Find where the given text appears and provide that cell's center as [x, y] coordinate. 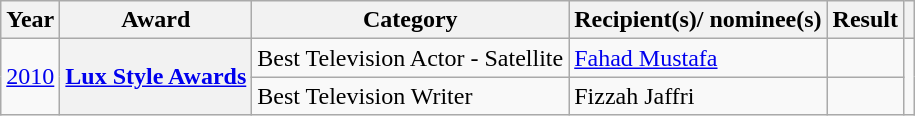
Fizzah Jaffri [698, 96]
Best Television Writer [410, 96]
Result [865, 20]
Award [156, 20]
Best Television Actor - Satellite [410, 58]
Year [30, 20]
Recipient(s)/ nominee(s) [698, 20]
Lux Style Awards [156, 77]
Fahad Mustafa [698, 58]
2010 [30, 77]
Category [410, 20]
